Output the [X, Y] coordinate of the center of the cell containing the given text.  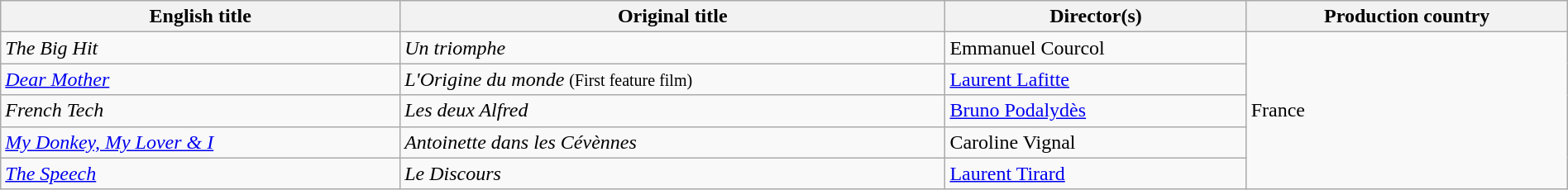
Dear Mother [200, 79]
Original title [673, 17]
French Tech [200, 111]
Laurent Tirard [1096, 173]
Director(s) [1096, 17]
Caroline Vignal [1096, 142]
Laurent Lafitte [1096, 79]
The Big Hit [200, 48]
France [1407, 111]
My Donkey, My Lover & I [200, 142]
L'Origine du monde (First feature film) [673, 79]
Emmanuel Courcol [1096, 48]
Un triomphe [673, 48]
The Speech [200, 173]
Les deux Alfred [673, 111]
Production country [1407, 17]
Antoinette dans les Cévènnes [673, 142]
Le Discours [673, 173]
English title [200, 17]
Bruno Podalydès [1096, 111]
